Extract the [X, Y] coordinate from the center of the cell holding the provided text.  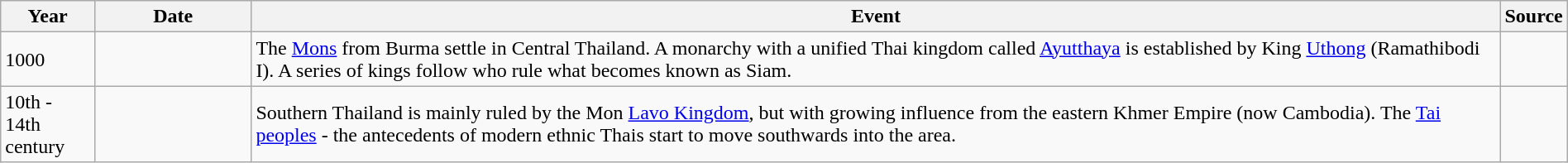
10th - 14th century [48, 124]
1000 [48, 60]
Source [1533, 17]
Event [876, 17]
Year [48, 17]
Date [172, 17]
